Identify which cell holds the provided text, then report its (X, Y) central coordinate. 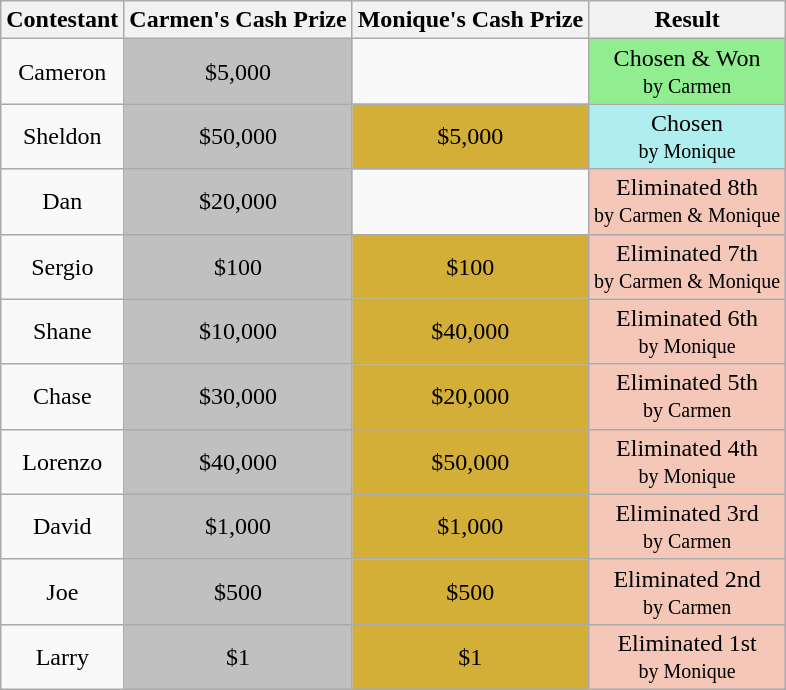
Eliminated 7th by Carmen & Monique (688, 266)
David (62, 526)
Carmen's Cash Prize (238, 20)
$10,000 (238, 332)
Eliminated 6th by Monique (688, 332)
Cameron (62, 72)
$30,000 (238, 396)
Joe (62, 592)
Contestant (62, 20)
Result (688, 20)
Dan (62, 202)
Chosen & Wonby Carmen (688, 72)
Sheldon (62, 136)
Sergio (62, 266)
Chosen by Monique (688, 136)
Eliminated 5th by Carmen (688, 396)
Chase (62, 396)
Eliminated 8th by Carmen & Monique (688, 202)
Shane (62, 332)
Larry (62, 656)
Eliminated 1st by Monique (688, 656)
Eliminated 4th by Monique (688, 462)
Lorenzo (62, 462)
Eliminated 2nd by Carmen (688, 592)
Eliminated 3rd by Carmen (688, 526)
Monique's Cash Prize (470, 20)
